Locate the cell with the specified text and output its [X, Y] center coordinate. 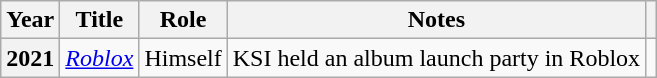
Himself [183, 58]
Role [183, 20]
2021 [30, 58]
Notes [436, 20]
Title [100, 20]
Year [30, 20]
KSI held an album launch party in Roblox [436, 58]
Roblox [100, 58]
